Provide the [x, y] coordinate of the cell's center where the given text is located.  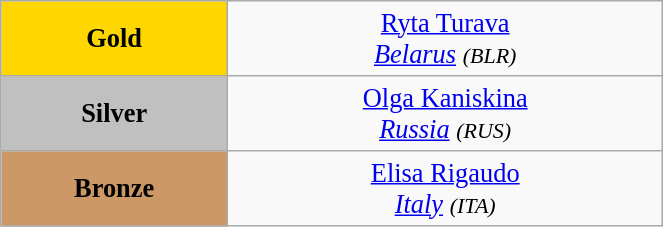
Bronze [114, 188]
Olga KaniskinaRussia (RUS) [446, 112]
Elisa RigaudoItaly (ITA) [446, 188]
Silver [114, 112]
Ryta TuravaBelarus (BLR) [446, 38]
Gold [114, 38]
